Scan for the cell matching the given text and deliver its (x, y) coordinate at center. 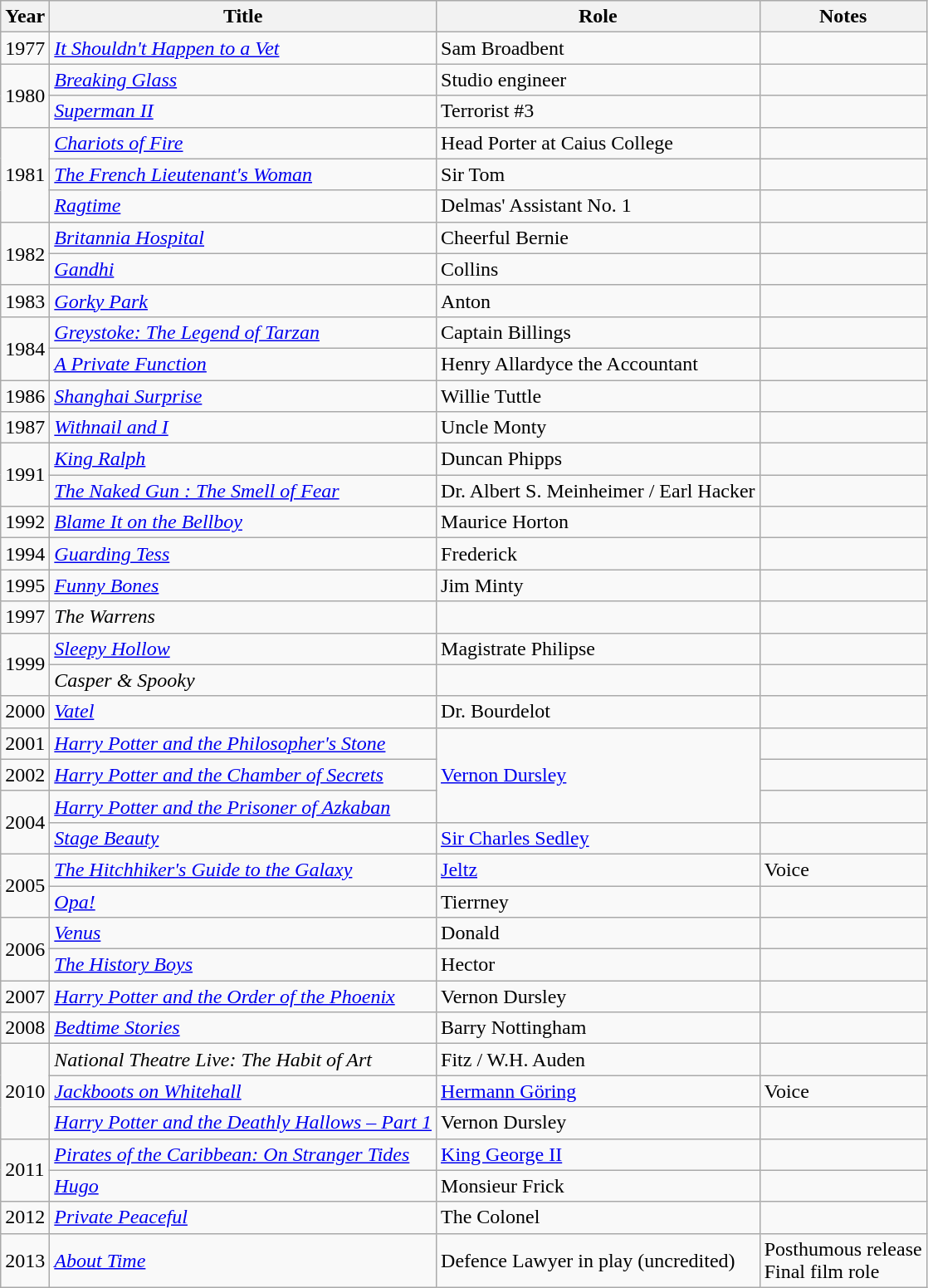
King George II (598, 1154)
1982 (25, 253)
Jeltz (598, 869)
Title (243, 17)
2012 (25, 1217)
Vatel (243, 712)
Harry Potter and the Chamber of Secrets (243, 775)
Henry Allardyce the Accountant (598, 364)
Collins (598, 269)
Hugo (243, 1186)
The Colonel (598, 1217)
Fitz / W.H. Auden (598, 1060)
A Private Function (243, 364)
Bedtime Stories (243, 1028)
Sam Broadbent (598, 48)
Captain Billings (598, 332)
Tierrney (598, 901)
Jim Minty (598, 585)
Role (598, 17)
About Time (243, 1261)
1981 (25, 174)
2007 (25, 997)
Blame It on the Bellboy (243, 522)
Duncan Phipps (598, 459)
Harry Potter and the Prisoner of Azkaban (243, 806)
1984 (25, 348)
Britannia Hospital (243, 238)
Harry Potter and the Order of the Phoenix (243, 997)
1991 (25, 475)
2001 (25, 743)
Magistrate Philipse (598, 649)
1999 (25, 664)
King Ralph (243, 459)
Monsieur Frick (598, 1186)
1994 (25, 554)
Shanghai Surprise (243, 396)
Head Porter at Caius College (598, 143)
Venus (243, 933)
Frederick (598, 554)
Chariots of Fire (243, 143)
Stage Beauty (243, 838)
Cheerful Bernie (598, 238)
2004 (25, 822)
The Warrens (243, 617)
Hector (598, 965)
Sleepy Hollow (243, 649)
Greystoke: The Legend of Tarzan (243, 332)
Barry Nottingham (598, 1028)
Opa! (243, 901)
Willie Tuttle (598, 396)
1983 (25, 301)
Dr. Albert S. Meinheimer / Earl Hacker (598, 491)
Private Peaceful (243, 1217)
Year (25, 17)
Studio engineer (598, 80)
National Theatre Live: The Habit of Art (243, 1060)
Sir Tom (598, 174)
Posthumous release Final film role (843, 1261)
Notes (843, 17)
Anton (598, 301)
Pirates of the Caribbean: On Stranger Tides (243, 1154)
1986 (25, 396)
The History Boys (243, 965)
2010 (25, 1091)
Gorky Park (243, 301)
1980 (25, 95)
2000 (25, 712)
Harry Potter and the Philosopher's Stone (243, 743)
Breaking Glass (243, 80)
Defence Lawyer in play (uncredited) (598, 1261)
2013 (25, 1261)
1992 (25, 522)
Guarding Tess (243, 554)
Donald (598, 933)
Jackboots on Whitehall (243, 1091)
Delmas' Assistant No. 1 (598, 206)
Gandhi (243, 269)
Casper & Spooky (243, 680)
Withnail and I (243, 428)
1997 (25, 617)
Harry Potter and the Deathly Hallows – Part 1 (243, 1123)
Funny Bones (243, 585)
1977 (25, 48)
The Naked Gun : The Smell of Fear (243, 491)
1987 (25, 428)
Maurice Horton (598, 522)
Uncle Monty (598, 428)
Hermann Göring (598, 1091)
Superman II (243, 111)
2005 (25, 885)
Sir Charles Sedley (598, 838)
Terrorist #3 (598, 111)
It Shouldn't Happen to a Vet (243, 48)
Ragtime (243, 206)
Dr. Bourdelot (598, 712)
2006 (25, 949)
2011 (25, 1170)
The Hitchhiker's Guide to the Galaxy (243, 869)
2002 (25, 775)
1995 (25, 585)
The French Lieutenant's Woman (243, 174)
2008 (25, 1028)
